Identify which cell holds the provided text, then report its (X, Y) central coordinate. 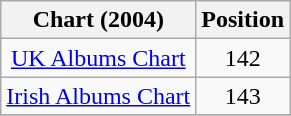
Chart (2004) (98, 20)
UK Albums Chart (98, 58)
Irish Albums Chart (98, 96)
143 (243, 96)
142 (243, 58)
Position (243, 20)
